Extract the [X, Y] coordinate from the center of the cell holding the provided text.  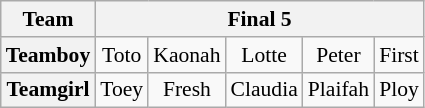
Toto [122, 55]
Final 5 [260, 19]
Fresh [186, 90]
Teamboy [48, 55]
Ploy [399, 90]
Peter [338, 55]
Teamgirl [48, 90]
Lotte [264, 55]
First [399, 55]
Claudia [264, 90]
Plaifah [338, 90]
Kaonah [186, 55]
Team [48, 19]
Toey [122, 90]
